Return the (X, Y) coordinate for the center point of the cell that contains the specified text.  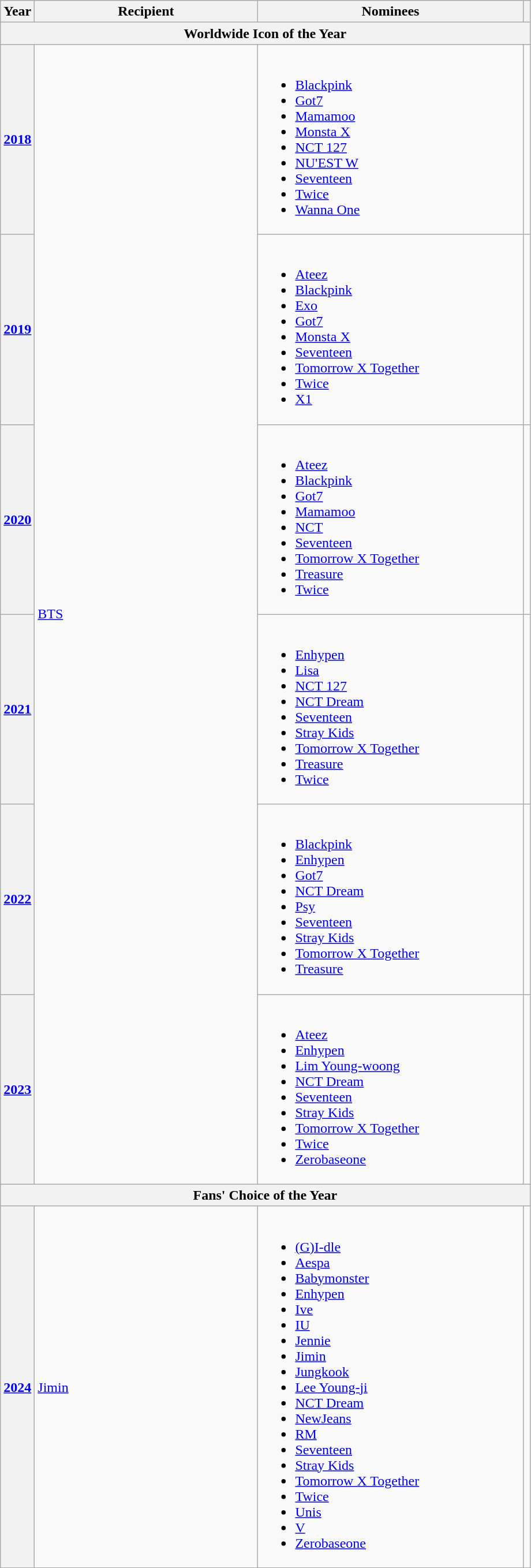
(G)I-dleAespaBabymonsterEnhypenIveIUJennieJiminJungkookLee Young-jiNCT DreamNewJeansRMSeventeenStray KidsTomorrow X TogetherTwiceUnisVZerobaseone (390, 1387)
Fans' Choice of the Year (265, 1195)
BTS (146, 614)
2024 (17, 1387)
BlackpinkGot7MamamooMonsta XNCT 127NU'EST WSeventeenTwiceWanna One (390, 140)
Jimin (146, 1387)
2020 (17, 520)
Recipient (146, 12)
2022 (17, 899)
AteezEnhypenLim Young-woongNCT DreamSeventeenStray KidsTomorrow X TogetherTwiceZerobaseone (390, 1089)
2018 (17, 140)
AteezBlackpinkExoGot7Monsta XSeventeenTomorrow X TogetherTwiceX1 (390, 329)
AteezBlackpinkGot7MamamooNCTSeventeenTomorrow X TogetherTreasureTwice (390, 520)
2023 (17, 1089)
Year (17, 12)
Worldwide Icon of the Year (265, 33)
BlackpinkEnhypenGot7NCT DreamPsySeventeenStray KidsTomorrow X TogetherTreasure (390, 899)
Nominees (390, 12)
EnhypenLisaNCT 127NCT DreamSeventeenStray KidsTomorrow X TogetherTreasureTwice (390, 709)
2019 (17, 329)
2021 (17, 709)
